Provide the [x, y] coordinate of the cell's center where the given text is located.  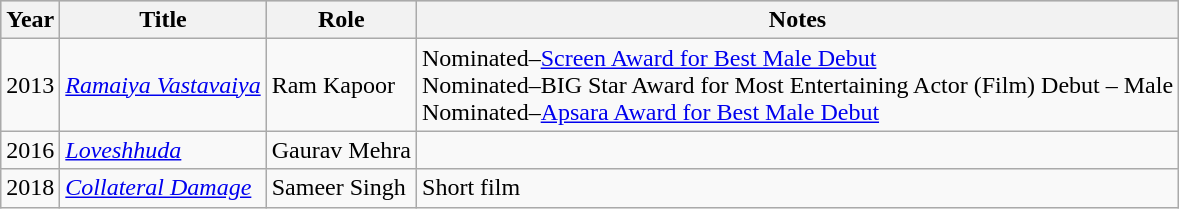
2018 [30, 188]
Title [163, 20]
Ram Kapoor [341, 85]
Sameer Singh [341, 188]
Gaurav Mehra [341, 150]
2016 [30, 150]
2013 [30, 85]
Year [30, 20]
Loveshhuda [163, 150]
Notes [798, 20]
Role [341, 20]
Ramaiya Vastavaiya [163, 85]
Short film [798, 188]
Collateral Damage [163, 188]
